Return [X, Y] of the center of cell containing provided text 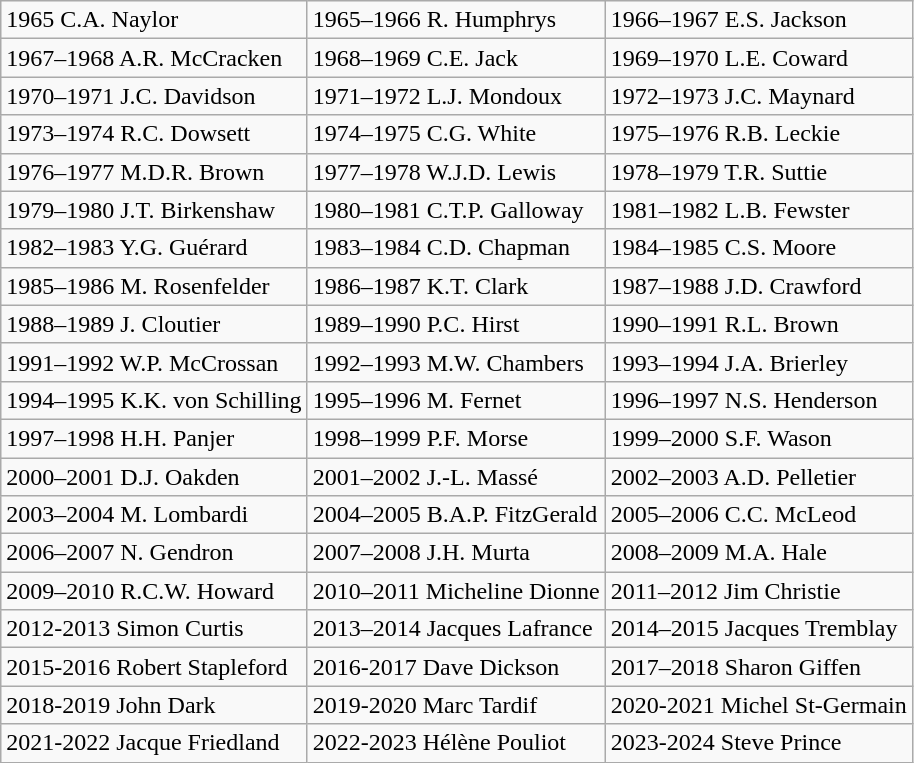
1968–1969 C.E. Jack [456, 58]
1997–1998 H.H. Panjer [154, 438]
1966–1967 E.S. Jackson [758, 20]
1978–1979 T.R. Suttie [758, 172]
1982–1983 Y.G. Guérard [154, 248]
1990–1991 R.L. Brown [758, 324]
2016-2017 Dave Dickson [456, 667]
1995–1996 M. Fernet [456, 400]
1987–1988 J.D. Crawford [758, 286]
2000–2001 D.J. Oakden [154, 477]
1976–1977 M.D.R. Brown [154, 172]
2001–2002 J.-L. Massé [456, 477]
1971–1972 L.J. Mondoux [456, 96]
1969–1970 L.E. Coward [758, 58]
2002–2003 A.D. Pelletier [758, 477]
1974–1975 C.G. White [456, 134]
1989–1990 P.C. Hirst [456, 324]
2015-2016 Robert Stapleford [154, 667]
1985–1986 M. Rosenfelder [154, 286]
2007–2008 J.H. Murta [456, 553]
2005–2006 C.C. McLeod [758, 515]
1998–1999 P.F. Morse [456, 438]
2017–2018 Sharon Giffen [758, 667]
2003–2004 M. Lombardi [154, 515]
1975–1976 R.B. Leckie [758, 134]
1965 C.A. Naylor [154, 20]
1980–1981 C.T.P. Galloway [456, 210]
2006–2007 N. Gendron [154, 553]
1970–1971 J.C. Davidson [154, 96]
2022-2023 Hélène Pouliot [456, 743]
2012-2013 Simon Curtis [154, 629]
1988–1989 J. Cloutier [154, 324]
2014–2015 Jacques Tremblay [758, 629]
1965–1966 R. Humphrys [456, 20]
2023-2024 Steve Prince [758, 743]
1972–1973 J.C. Maynard [758, 96]
1992–1993 M.W. Chambers [456, 362]
2020-2021 Michel St-Germain [758, 705]
1993–1994 J.A. Brierley [758, 362]
1996–1997 N.S. Henderson [758, 400]
1979–1980 J.T. Birkenshaw [154, 210]
1986–1987 K.T. Clark [456, 286]
1973–1974 R.C. Dowsett [154, 134]
2011–2012 Jim Christie [758, 591]
1983–1984 C.D. Chapman [456, 248]
2013–2014 Jacques Lafrance [456, 629]
1967–1968 A.R. McCracken [154, 58]
1984–1985 C.S. Moore [758, 248]
1981–1982 L.B. Fewster [758, 210]
2018-2019 John Dark [154, 705]
1994–1995 K.K. von Schilling [154, 400]
1977–1978 W.J.D. Lewis [456, 172]
2010–2011 Micheline Dionne [456, 591]
2008–2009 M.A. Hale [758, 553]
1991–1992 W.P. McCrossan [154, 362]
2019-2020 Marc Tardif [456, 705]
1999–2000 S.F. Wason [758, 438]
2021-2022 Jacque Friedland [154, 743]
2009–2010 R.C.W. Howard [154, 591]
2004–2005 B.A.P. FitzGerald [456, 515]
